From the cell containing the given text, extract its center point as (X, Y) coordinate. 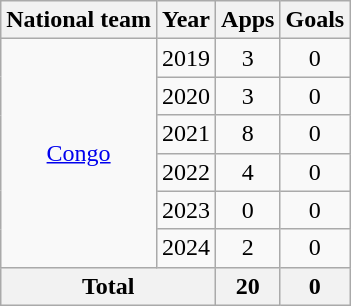
Goals (315, 20)
2023 (186, 210)
2 (248, 248)
2021 (186, 134)
Total (108, 286)
Apps (248, 20)
National team (79, 20)
2024 (186, 248)
2022 (186, 172)
20 (248, 286)
8 (248, 134)
2019 (186, 58)
2020 (186, 96)
Congo (79, 153)
4 (248, 172)
Year (186, 20)
